From the cell containing the given text, extract its center point as [X, Y] coordinate. 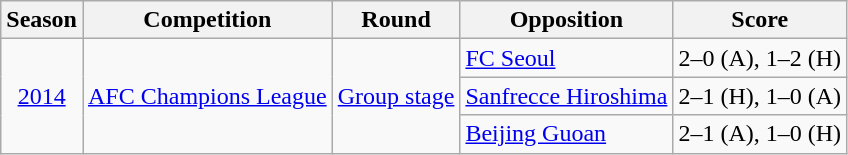
Season [42, 20]
Sanfrecce Hiroshima [566, 96]
FC Seoul [566, 58]
2–1 (H), 1–0 (A) [760, 96]
2–0 (A), 1–2 (H) [760, 58]
2014 [42, 96]
Beijing Guoan [566, 134]
Round [396, 20]
Opposition [566, 20]
Competition [207, 20]
Group stage [396, 96]
Score [760, 20]
2–1 (A), 1–0 (H) [760, 134]
AFC Champions League [207, 96]
